Identify which cell holds the provided text, then report its (X, Y) central coordinate. 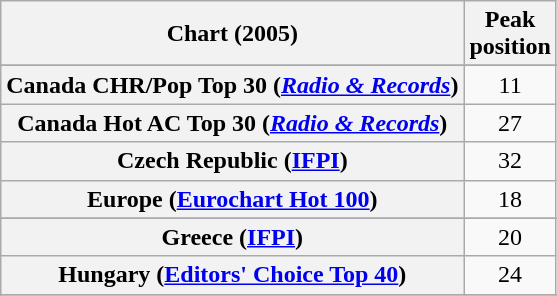
Hungary (Editors' Choice Top 40) (232, 275)
20 (510, 237)
Canada CHR/Pop Top 30 (Radio & Records) (232, 85)
Czech Republic (IFPI) (232, 161)
Chart (2005) (232, 34)
Europe (Eurochart Hot 100) (232, 199)
11 (510, 85)
24 (510, 275)
32 (510, 161)
27 (510, 123)
Canada Hot AC Top 30 (Radio & Records) (232, 123)
18 (510, 199)
Greece (IFPI) (232, 237)
Peakposition (510, 34)
